Locate the cell with the specified text and output its [x, y] center coordinate. 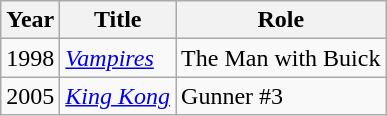
Year [30, 20]
Role [281, 20]
King Kong [118, 96]
Vampires [118, 58]
The Man with Buick [281, 58]
2005 [30, 96]
Gunner #3 [281, 96]
Title [118, 20]
1998 [30, 58]
